For the text-containing cell, return its midpoint in (X, Y) coordinate format. 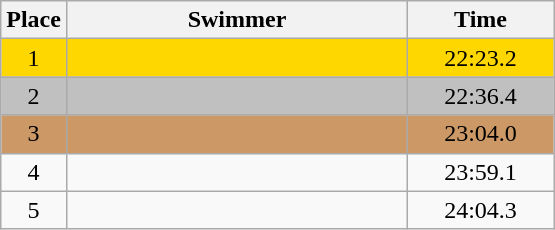
5 (34, 210)
22:23.2 (481, 58)
23:04.0 (481, 134)
4 (34, 172)
22:36.4 (481, 96)
Time (481, 20)
23:59.1 (481, 172)
1 (34, 58)
Swimmer (236, 20)
24:04.3 (481, 210)
2 (34, 96)
3 (34, 134)
Place (34, 20)
